From the cell containing the given text, extract its center point as [X, Y] coordinate. 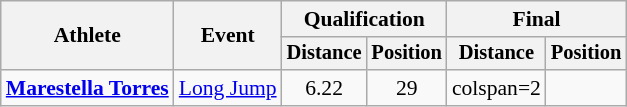
Athlete [88, 36]
29 [407, 88]
Long Jump [228, 88]
Final [536, 19]
Marestella Torres [88, 88]
Event [228, 36]
colspan=2 [496, 88]
6.22 [324, 88]
Qualification [364, 19]
